Extract the [X, Y] coordinate from the center of the cell holding the provided text.  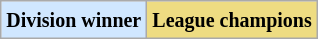
League champions [232, 20]
Division winner [74, 20]
